Find where the given text appears and provide that cell's center as [X, Y] coordinate. 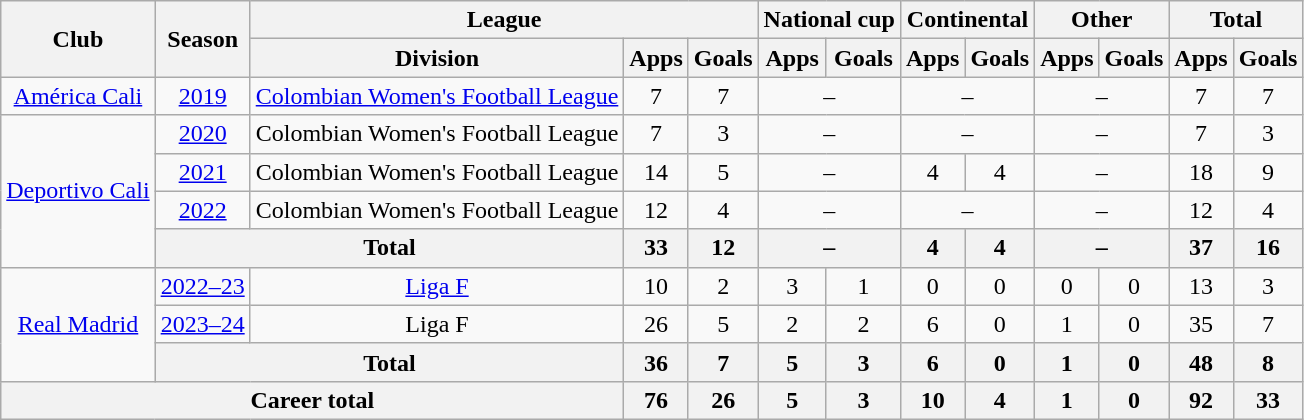
2022–23 [202, 286]
League [504, 20]
Season [202, 39]
Real Madrid [78, 324]
76 [656, 400]
37 [1201, 248]
Other [1102, 20]
Deportivo Cali [78, 191]
2023–24 [202, 324]
48 [1201, 362]
36 [656, 362]
14 [656, 172]
Club [78, 39]
9 [1268, 172]
16 [1268, 248]
2019 [202, 96]
2020 [202, 134]
América Cali [78, 96]
2021 [202, 172]
18 [1201, 172]
13 [1201, 286]
Continental [967, 20]
Career total [312, 400]
National cup [829, 20]
92 [1201, 400]
2022 [202, 210]
Division [437, 58]
8 [1268, 362]
35 [1201, 324]
